Return [X, Y] of the center of cell containing provided text 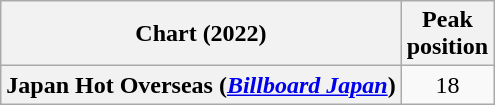
Chart (2022) [201, 34]
Japan Hot Overseas (Billboard Japan) [201, 85]
Peakposition [447, 34]
18 [447, 85]
